Return the (x, y) coordinate for the center point of the cell that contains the specified text.  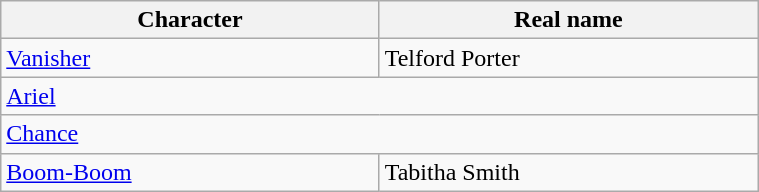
Boom-Boom (190, 172)
Tabitha Smith (568, 172)
Telford Porter (568, 58)
Vanisher (190, 58)
Character (190, 20)
Ariel (380, 96)
Real name (568, 20)
Chance (380, 134)
